Extract the (x, y) coordinate from the center of the cell holding the provided text.  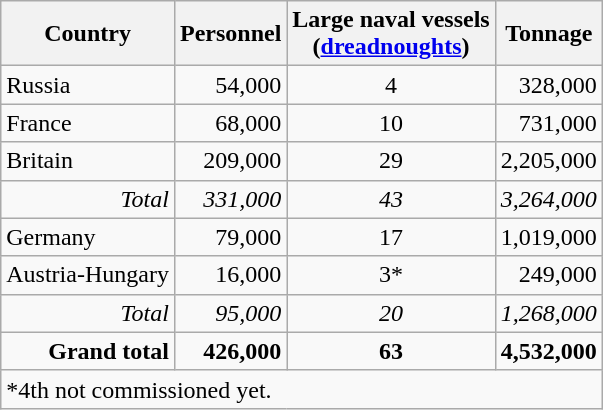
426,000 (230, 351)
20 (391, 313)
10 (391, 123)
249,000 (548, 275)
2,205,000 (548, 161)
France (88, 123)
*4th not commissioned yet. (302, 389)
63 (391, 351)
54,000 (230, 85)
43 (391, 199)
Russia (88, 85)
95,000 (230, 313)
Britain (88, 161)
4,532,000 (548, 351)
1,019,000 (548, 237)
17 (391, 237)
1,268,000 (548, 313)
Large naval vessels (dreadnoughts) (391, 34)
3,264,000 (548, 199)
Grand total (88, 351)
Tonnage (548, 34)
3* (391, 275)
Personnel (230, 34)
Country (88, 34)
328,000 (548, 85)
331,000 (230, 199)
16,000 (230, 275)
Germany (88, 237)
68,000 (230, 123)
731,000 (548, 123)
Austria-Hungary (88, 275)
29 (391, 161)
4 (391, 85)
209,000 (230, 161)
79,000 (230, 237)
